Return (X, Y) of the center of cell containing provided text 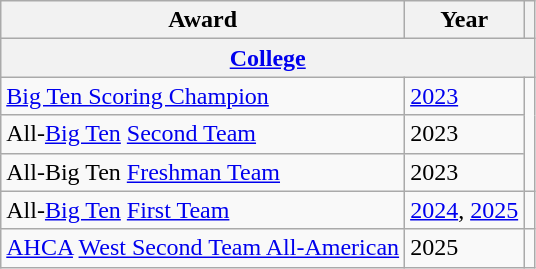
AHCA West Second Team All-American (203, 248)
Award (203, 20)
2024, 2025 (464, 210)
Year (464, 20)
All-Big Ten Freshman Team (203, 172)
All-Big Ten First Team (203, 210)
College (268, 58)
2025 (464, 248)
Big Ten Scoring Champion (203, 96)
All-Big Ten Second Team (203, 134)
